Return (X, Y) of the center of cell containing provided text 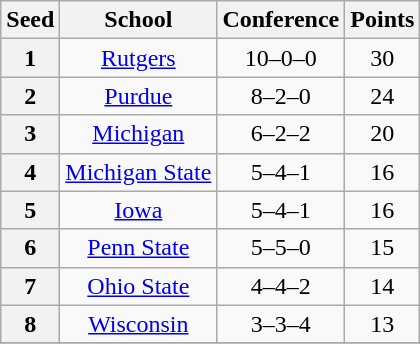
Wisconsin (138, 324)
Conference (281, 20)
20 (382, 134)
13 (382, 324)
Iowa (138, 210)
8 (30, 324)
24 (382, 96)
8–2–0 (281, 96)
4 (30, 172)
3–3–4 (281, 324)
Ohio State (138, 286)
Rutgers (138, 58)
30 (382, 58)
Seed (30, 20)
Michigan (138, 134)
10–0–0 (281, 58)
Points (382, 20)
7 (30, 286)
Michigan State (138, 172)
5 (30, 210)
1 (30, 58)
5–5–0 (281, 248)
4–4–2 (281, 286)
15 (382, 248)
2 (30, 96)
Purdue (138, 96)
6–2–2 (281, 134)
Penn State (138, 248)
14 (382, 286)
School (138, 20)
6 (30, 248)
3 (30, 134)
